Identify which cell holds the provided text, then report its (x, y) central coordinate. 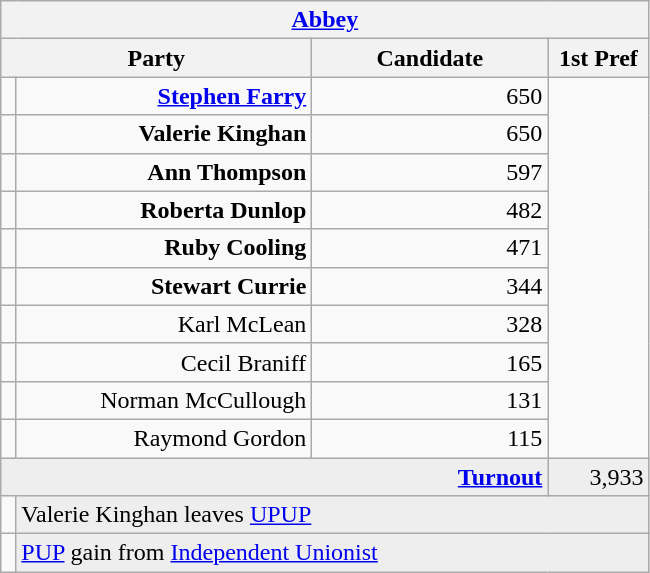
115 (430, 438)
Cecil Braniff (164, 362)
Ann Thompson (164, 172)
131 (430, 400)
597 (430, 172)
Stewart Currie (164, 286)
3,933 (598, 477)
471 (430, 248)
Raymond Gordon (164, 438)
Abbey (325, 20)
1st Pref (598, 58)
482 (430, 210)
Norman McCullough (164, 400)
165 (430, 362)
Candidate (430, 58)
PUP gain from Independent Unionist (332, 553)
344 (430, 286)
Valerie Kinghan leaves UPUP (332, 515)
Valerie Kinghan (164, 134)
Karl McLean (164, 324)
Turnout (274, 477)
Ruby Cooling (164, 248)
Roberta Dunlop (164, 210)
Party (156, 58)
Stephen Farry (164, 96)
328 (430, 324)
